Search for the cell housing the specified text and yield its [x, y] center coordinate. 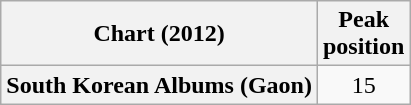
Chart (2012) [160, 34]
15 [363, 85]
South Korean Albums (Gaon) [160, 85]
Peakposition [363, 34]
